Determine the (x, y) coordinate at the center of the cell enclosing the given text.  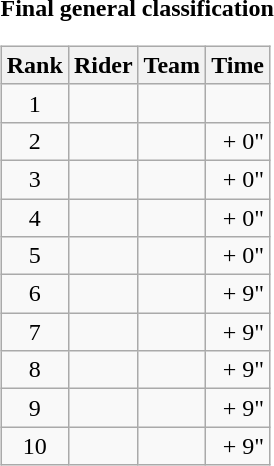
Rank (34, 65)
4 (34, 217)
7 (34, 332)
2 (34, 141)
10 (34, 446)
6 (34, 294)
Time (238, 65)
Team (172, 65)
8 (34, 370)
Rider (103, 65)
1 (34, 103)
3 (34, 179)
5 (34, 256)
9 (34, 408)
